Determine the (X, Y) coordinate at the center of the cell enclosing the given text.  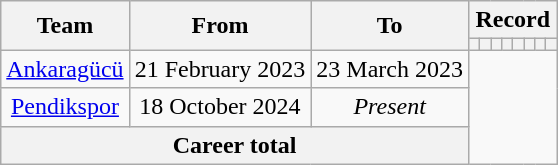
Present (390, 107)
21 February 2023 (220, 69)
Record (513, 20)
23 March 2023 (390, 69)
From (220, 26)
Team (65, 26)
To (390, 26)
Career total (235, 145)
Pendikspor (65, 107)
18 October 2024 (220, 107)
Ankaragücü (65, 69)
